Identify which cell holds the provided text, then report its [x, y] central coordinate. 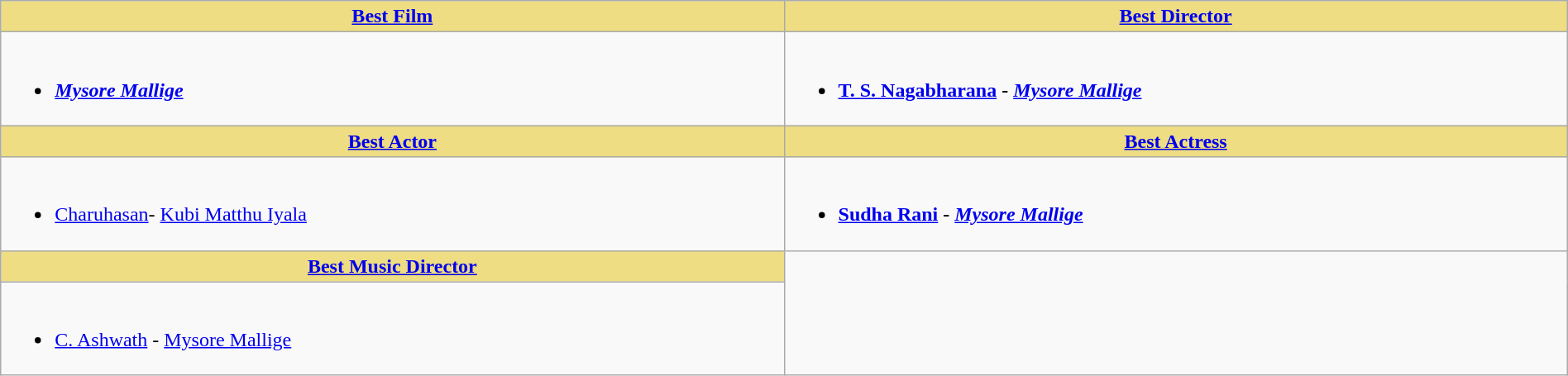
Mysore Mallige [392, 79]
Sudha Rani - Mysore Mallige [1176, 203]
Best Actor [392, 141]
Charuhasan- Kubi Matthu Iyala [392, 203]
Best Actress [1176, 141]
Best Music Director [392, 266]
Best Director [1176, 17]
Best Film [392, 17]
C. Ashwath - Mysore Mallige [392, 329]
T. S. Nagabharana - Mysore Mallige [1176, 79]
